Determine the [x, y] coordinate at the center of the cell enclosing the given text.  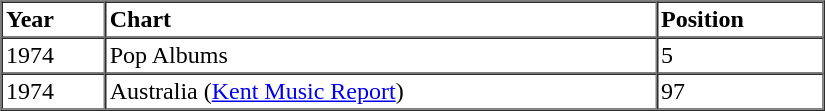
5 [740, 56]
Pop Albums [380, 56]
Position [740, 20]
Chart [380, 20]
Australia (Kent Music Report) [380, 92]
97 [740, 92]
Year [54, 20]
